Pinpoint the cell where the given text exists, returning its (X, Y) midpoint coordinate. 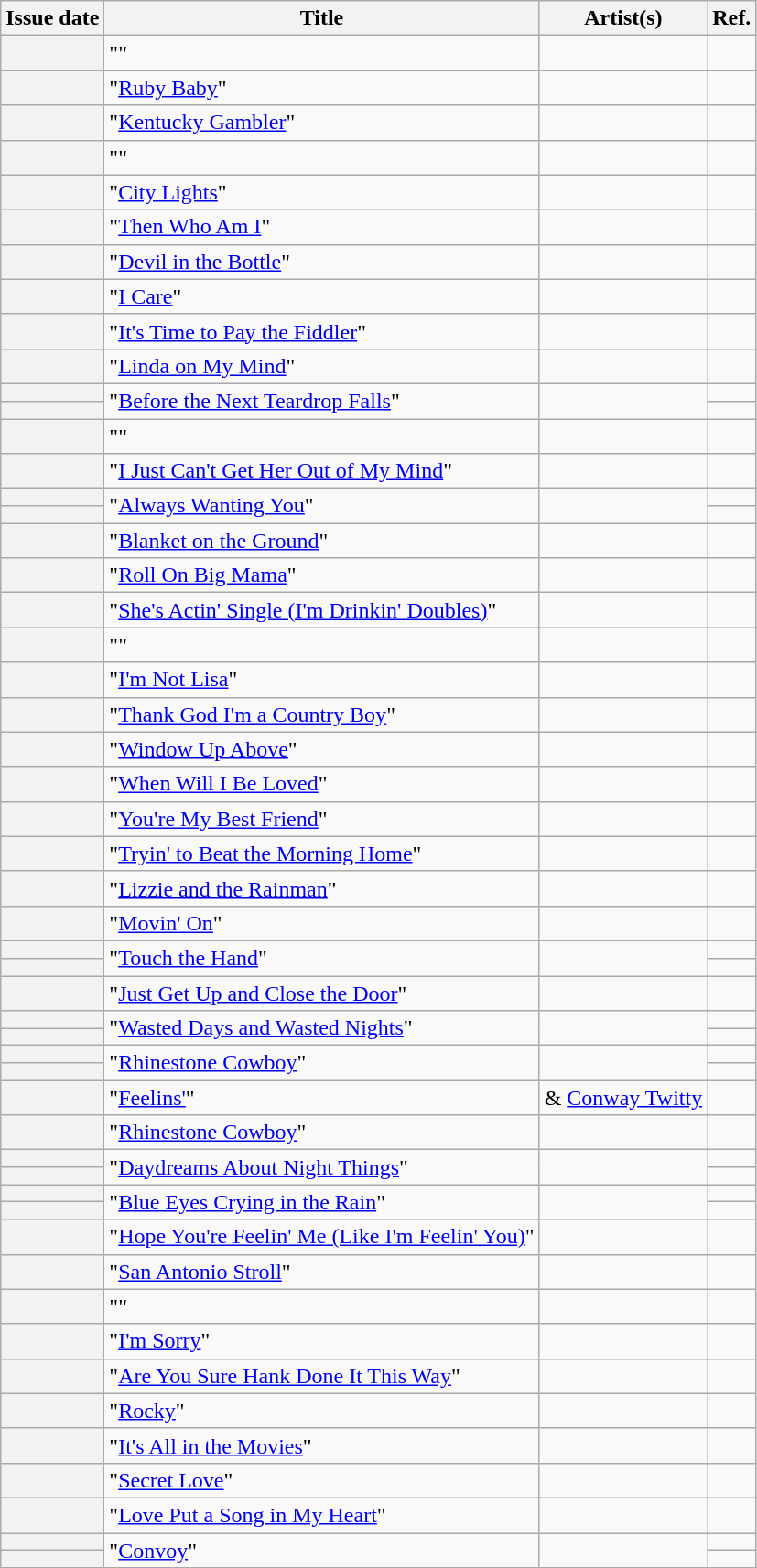
"Devil in the Bottle" (322, 262)
"She's Actin' Single (I'm Drinkin' Doubles)" (322, 610)
"Touch the Hand" (322, 958)
"Convoy" (322, 1551)
"Lizzie and the Rainman" (322, 888)
"Roll On Big Mama" (322, 575)
"I Just Can't Get Her Out of My Mind" (322, 471)
"Love Put a Song in My Heart" (322, 1515)
"Just Get Up and Close the Door" (322, 993)
& Conway Twitty (623, 1098)
"Window Up Above" (322, 749)
"San Antonio Stroll" (322, 1272)
"Linda on My Mind" (322, 366)
"Blanket on the Ground" (322, 541)
"Tryin' to Beat the Morning Home" (322, 854)
"Kentucky Gambler" (322, 123)
"Before the Next Teardrop Falls" (322, 401)
Ref. (732, 18)
"Rocky" (322, 1411)
"Wasted Days and Wasted Nights" (322, 1028)
"I'm Not Lisa" (322, 680)
"When Will I Be Loved" (322, 784)
"Hope You're Feelin' Me (Like I'm Feelin' You)" (322, 1237)
"City Lights" (322, 192)
"Daydreams About Night Things" (322, 1167)
Issue date (53, 18)
"Thank God I'm a Country Boy" (322, 714)
"Are You Sure Hank Done It This Way" (322, 1376)
"It's Time to Pay the Fiddler" (322, 331)
"You're My Best Friend" (322, 819)
"Secret Love" (322, 1480)
"I Care" (322, 296)
Artist(s) (623, 18)
"Always Wanting You" (322, 506)
"Movin' On" (322, 923)
"Feelins'" (322, 1098)
Title (322, 18)
"Blue Eyes Crying in the Rain" (322, 1202)
"Ruby Baby" (322, 88)
"Then Who Am I" (322, 227)
"I'm Sorry" (322, 1341)
"It's All in the Movies" (322, 1445)
